Output the [x, y] coordinate of the center of the cell containing the given text.  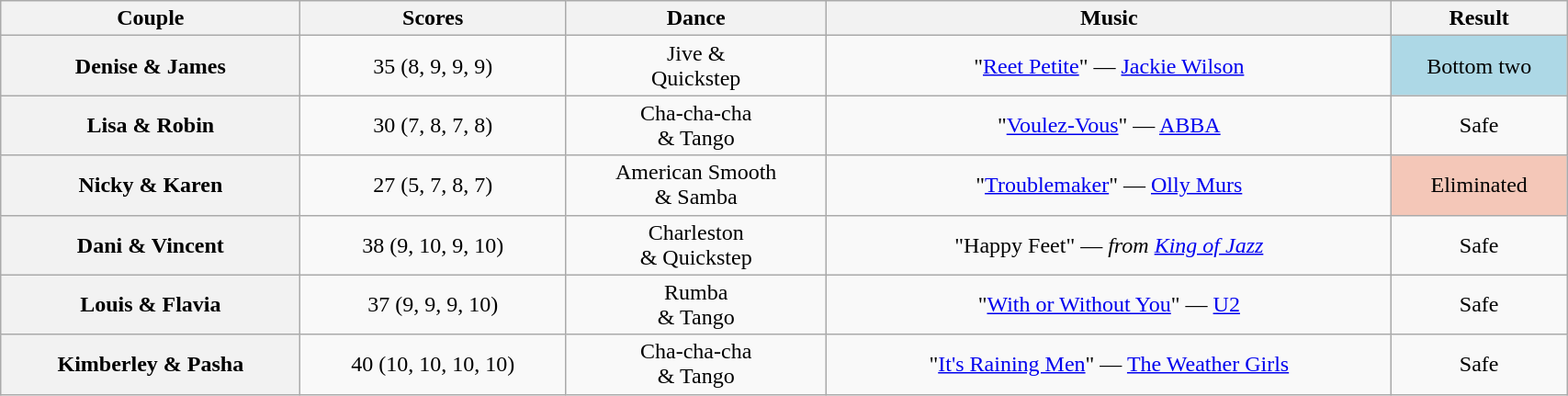
27 (5, 7, 8, 7) [434, 186]
Music [1110, 18]
40 (10, 10, 10, 10) [434, 364]
Eliminated [1479, 186]
Dani & Vincent [151, 244]
"It's Raining Men" — The Weather Girls [1110, 364]
38 (9, 10, 9, 10) [434, 244]
Charleston& Quickstep [695, 244]
"Reet Petite" — Jackie Wilson [1110, 66]
"Happy Feet" — from King of Jazz [1110, 244]
Rumba& Tango [695, 305]
Kimberley & Pasha [151, 364]
Result [1479, 18]
"With or Without You" — U2 [1110, 305]
35 (8, 9, 9, 9) [434, 66]
Couple [151, 18]
Nicky & Karen [151, 186]
Jive &Quickstep [695, 66]
37 (9, 9, 9, 10) [434, 305]
American Smooth& Samba [695, 186]
Denise & James [151, 66]
Bottom two [1479, 66]
Dance [695, 18]
Louis & Flavia [151, 305]
Lisa & Robin [151, 125]
"Voulez-Vous" — ABBA [1110, 125]
30 (7, 8, 7, 8) [434, 125]
Scores [434, 18]
"Troublemaker" — Olly Murs [1110, 186]
